Return the (x, y) coordinate for the center point of the cell that contains the specified text.  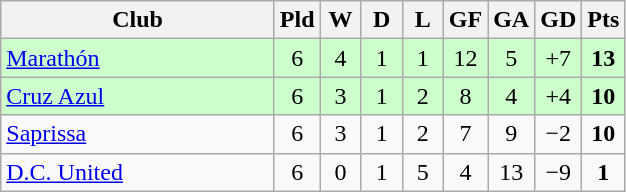
12 (465, 58)
8 (465, 96)
0 (340, 172)
Club (138, 20)
+4 (558, 96)
−2 (558, 134)
Pld (297, 20)
9 (512, 134)
Cruz Azul (138, 96)
Saprissa (138, 134)
D (382, 20)
7 (465, 134)
L (422, 20)
−9 (558, 172)
GF (465, 20)
+7 (558, 58)
D.C. United (138, 172)
GD (558, 20)
W (340, 20)
GA (512, 20)
Marathón (138, 58)
Pts (604, 20)
